Return the (x, y) coordinate for the center point of the cell that contains the specified text.  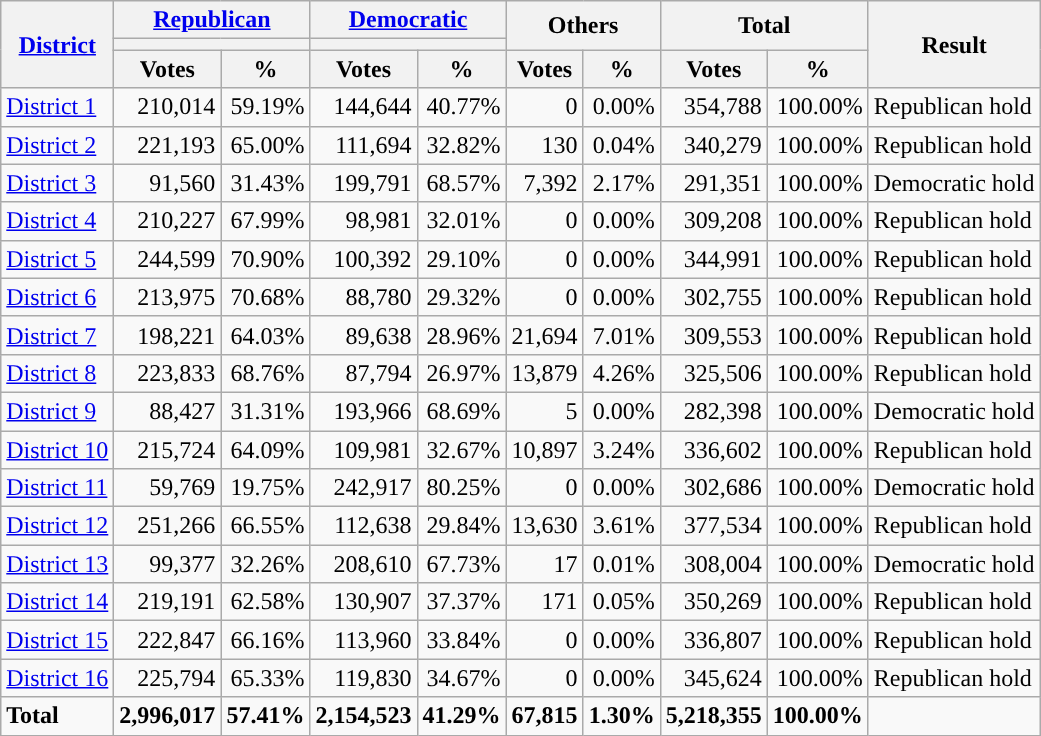
26.97% (462, 373)
68.57% (462, 183)
111,694 (364, 145)
244,599 (168, 259)
District 14 (58, 602)
325,506 (714, 373)
199,791 (364, 183)
21,694 (544, 335)
336,602 (714, 449)
309,208 (714, 221)
District 7 (58, 335)
District 2 (58, 145)
29.84% (462, 526)
144,644 (364, 107)
98,981 (364, 221)
198,221 (168, 335)
210,014 (168, 107)
19.75% (266, 488)
215,724 (168, 449)
309,553 (714, 335)
17 (544, 564)
308,004 (714, 564)
13,879 (544, 373)
302,686 (714, 488)
40.77% (462, 107)
88,427 (168, 411)
District 5 (58, 259)
340,279 (714, 145)
130,907 (364, 602)
68.69% (462, 411)
3.61% (622, 526)
0.01% (622, 564)
4.26% (622, 373)
68.76% (266, 373)
67,815 (544, 716)
113,960 (364, 640)
344,991 (714, 259)
Result (954, 44)
219,191 (168, 602)
354,788 (714, 107)
District (58, 44)
242,917 (364, 488)
2.17% (622, 183)
282,398 (714, 411)
67.99% (266, 221)
112,638 (364, 526)
3.24% (622, 449)
33.84% (462, 640)
89,638 (364, 335)
59,769 (168, 488)
377,534 (714, 526)
57.41% (266, 716)
350,269 (714, 602)
District 10 (58, 449)
80.25% (462, 488)
59.19% (266, 107)
336,807 (714, 640)
District 3 (58, 183)
32.67% (462, 449)
29.32% (462, 297)
District 9 (58, 411)
130 (544, 145)
0.04% (622, 145)
210,227 (168, 221)
10,897 (544, 449)
171 (544, 602)
302,755 (714, 297)
66.55% (266, 526)
7,392 (544, 183)
District 16 (58, 678)
32.26% (266, 564)
District 13 (58, 564)
28.96% (462, 335)
109,981 (364, 449)
64.09% (266, 449)
District 15 (58, 640)
District 11 (58, 488)
0.05% (622, 602)
222,847 (168, 640)
32.01% (462, 221)
31.43% (266, 183)
65.33% (266, 678)
31.31% (266, 411)
100,392 (364, 259)
Democratic (408, 20)
37.37% (462, 602)
70.90% (266, 259)
208,610 (364, 564)
99,377 (168, 564)
91,560 (168, 183)
13,630 (544, 526)
221,193 (168, 145)
District 8 (58, 373)
34.67% (462, 678)
32.82% (462, 145)
2,996,017 (168, 716)
29.10% (462, 259)
41.29% (462, 716)
193,966 (364, 411)
225,794 (168, 678)
345,624 (714, 678)
119,830 (364, 678)
5,218,355 (714, 716)
5 (544, 411)
62.58% (266, 602)
88,780 (364, 297)
213,975 (168, 297)
223,833 (168, 373)
87,794 (364, 373)
66.16% (266, 640)
251,266 (168, 526)
291,351 (714, 183)
District 12 (58, 526)
Others (583, 26)
District 4 (58, 221)
67.73% (462, 564)
64.03% (266, 335)
Republican (212, 20)
1.30% (622, 716)
2,154,523 (364, 716)
District 6 (58, 297)
70.68% (266, 297)
65.00% (266, 145)
7.01% (622, 335)
District 1 (58, 107)
